Extract the (x, y) coordinate from the center of the cell holding the provided text.  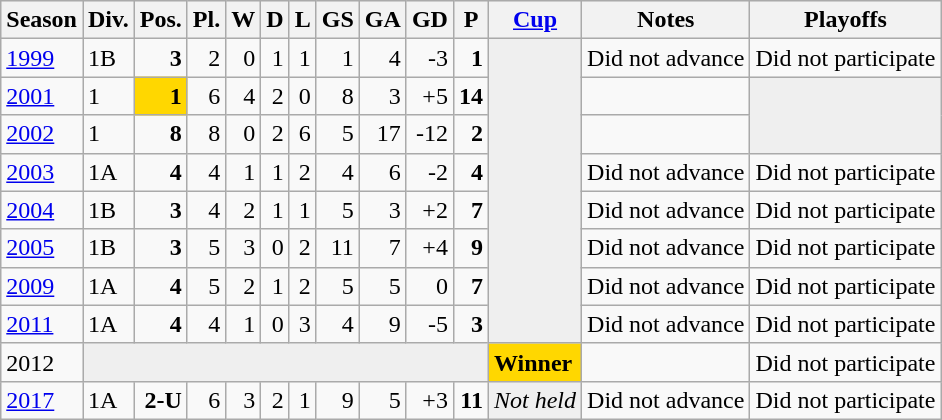
2011 (42, 324)
Pos. (160, 20)
2001 (42, 96)
-5 (430, 324)
Div. (108, 20)
Notes (666, 20)
2009 (42, 286)
-3 (430, 58)
2003 (42, 172)
Playoffs (846, 20)
14 (470, 96)
+3 (430, 400)
2-U (160, 400)
+4 (430, 248)
GA (382, 20)
Not held (536, 400)
2002 (42, 134)
+2 (430, 210)
+5 (430, 96)
2017 (42, 400)
1999 (42, 58)
GS (338, 20)
D (275, 20)
2005 (42, 248)
GD (430, 20)
Winner (536, 362)
Pl. (206, 20)
L (302, 20)
W (244, 20)
Season (42, 20)
2004 (42, 210)
17 (382, 134)
Cup (536, 20)
P (470, 20)
-12 (430, 134)
-2 (430, 172)
2012 (42, 362)
